Return [x, y] of the center of cell containing provided text 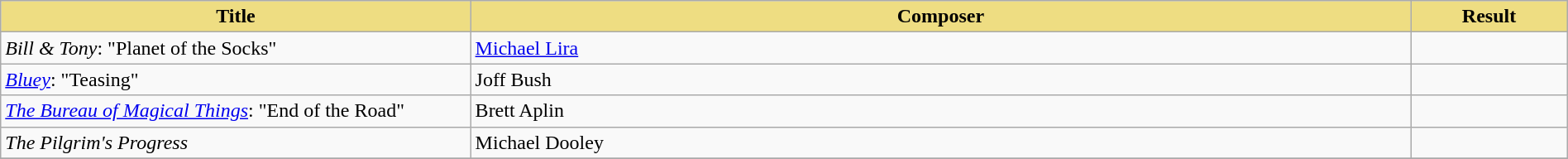
Result [1489, 17]
Joff Bush [941, 79]
Michael Dooley [941, 142]
Composer [941, 17]
Brett Aplin [941, 111]
Michael Lira [941, 48]
Bill & Tony: "Planet of the Socks" [236, 48]
The Bureau of Magical Things: "End of the Road" [236, 111]
The Pilgrim's Progress [236, 142]
Bluey: "Teasing" [236, 79]
Title [236, 17]
